Identify which cell holds the provided text, then report its (X, Y) central coordinate. 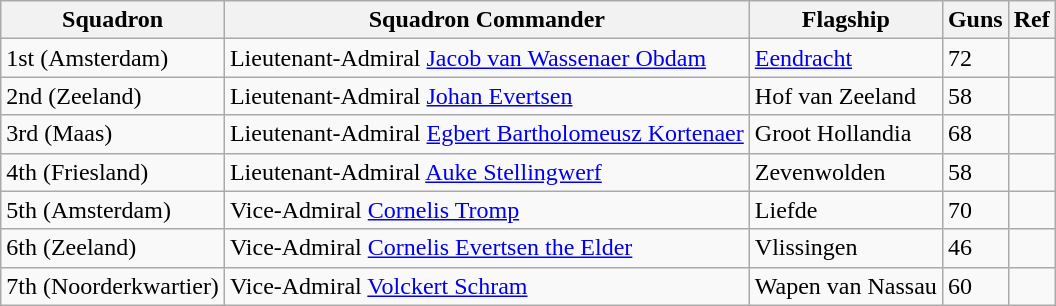
3rd (Maas) (113, 134)
Liefde (846, 210)
Vice-Admiral Cornelis Tromp (486, 210)
Squadron (113, 20)
1st (Amsterdam) (113, 58)
Guns (975, 20)
Wapen van Nassau (846, 286)
Lieutenant-Admiral Egbert Bartholomeusz Kortenaer (486, 134)
60 (975, 286)
Vlissingen (846, 248)
70 (975, 210)
Lieutenant-Admiral Auke Stellingwerf (486, 172)
2nd (Zeeland) (113, 96)
72 (975, 58)
Groot Hollandia (846, 134)
Eendracht (846, 58)
Lieutenant-Admiral Jacob van Wassenaer Obdam (486, 58)
46 (975, 248)
Vice-Admiral Volckert Schram (486, 286)
Zevenwolden (846, 172)
6th (Zeeland) (113, 248)
Vice-Admiral Cornelis Evertsen the Elder (486, 248)
68 (975, 134)
4th (Friesland) (113, 172)
Lieutenant-Admiral Johan Evertsen (486, 96)
Ref (1032, 20)
Flagship (846, 20)
7th (Noorderkwartier) (113, 286)
Hof van Zeeland (846, 96)
5th (Amsterdam) (113, 210)
Squadron Commander (486, 20)
